Identify which cell holds the provided text, then report its [x, y] central coordinate. 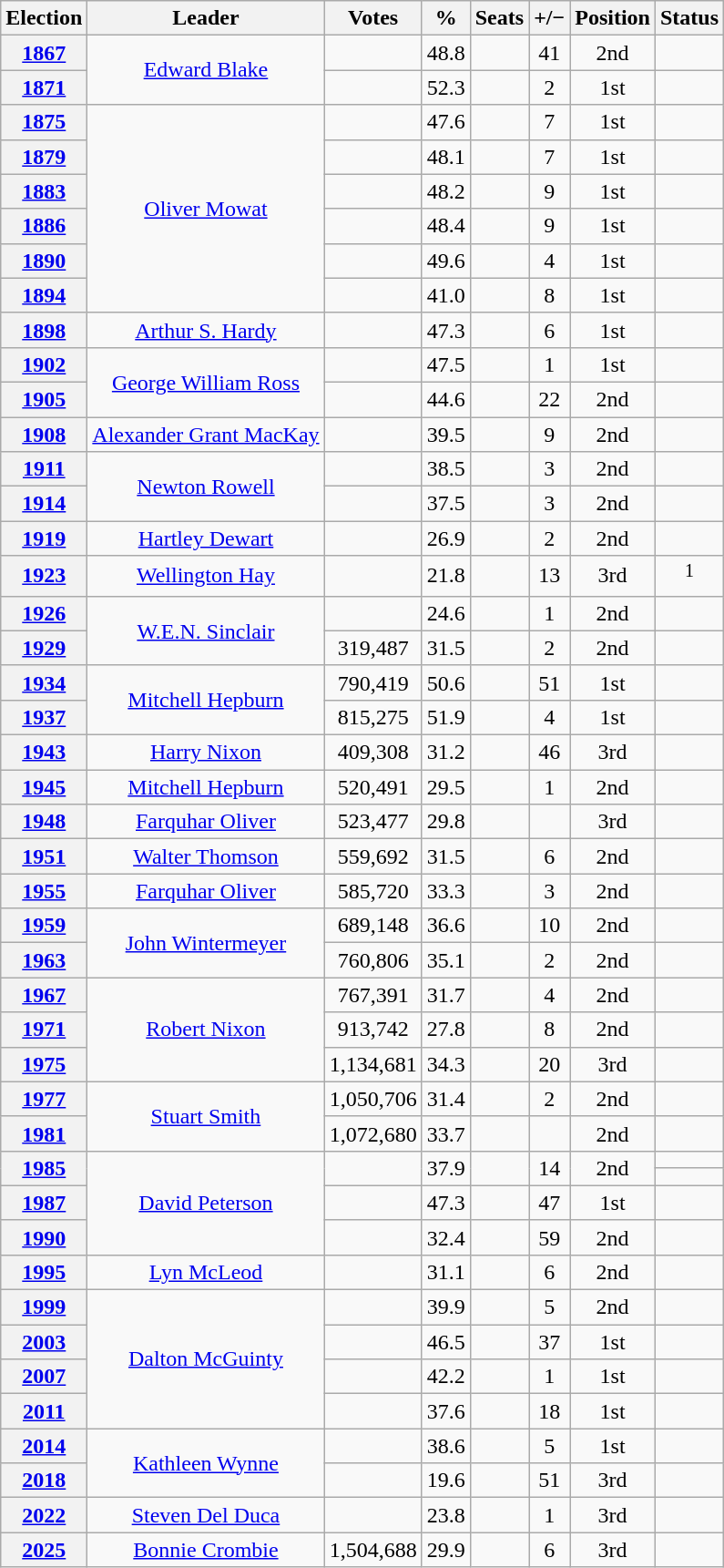
Robert Nixon [206, 1030]
1929 [44, 648]
1951 [44, 856]
29.8 [446, 822]
31.7 [446, 995]
29.9 [446, 1550]
47.5 [446, 364]
1985 [44, 1168]
913,742 [373, 1030]
59 [550, 1237]
1902 [44, 364]
1879 [44, 157]
27.8 [446, 1030]
520,491 [373, 787]
Lyn McLeod [206, 1272]
13 [550, 576]
32.4 [446, 1237]
1919 [44, 538]
1,050,706 [373, 1099]
Kathleen Wynne [206, 1463]
10 [550, 926]
37.6 [446, 1411]
Seats [499, 18]
1871 [44, 87]
2018 [44, 1481]
1945 [44, 787]
37 [550, 1342]
John Wintermeyer [206, 943]
689,148 [373, 926]
31.1 [446, 1272]
George William Ross [206, 382]
47 [550, 1203]
1959 [44, 926]
Edward Blake [206, 70]
35.1 [446, 960]
49.6 [446, 261]
38.6 [446, 1446]
+/− [550, 18]
47.6 [446, 122]
38.5 [446, 469]
David Peterson [206, 1203]
1975 [44, 1064]
41.0 [446, 295]
2011 [44, 1411]
1926 [44, 613]
24.6 [446, 613]
21.8 [446, 576]
1963 [44, 960]
1,072,680 [373, 1133]
20 [550, 1064]
39.9 [446, 1307]
1894 [44, 295]
Oliver Mowat [206, 209]
1867 [44, 53]
1981 [44, 1133]
31.4 [446, 1099]
33.7 [446, 1133]
Newton Rowell [206, 487]
Hartley Dewart [206, 538]
1875 [44, 122]
1898 [44, 330]
1886 [44, 226]
W.E.N. Sinclair [206, 630]
Alexander Grant MacKay [206, 435]
760,806 [373, 960]
48.4 [446, 226]
1883 [44, 191]
51.9 [446, 717]
1937 [44, 717]
Votes [373, 18]
1890 [44, 261]
50.6 [446, 682]
22 [550, 399]
1,134,681 [373, 1064]
Harry Nixon [206, 753]
1977 [44, 1099]
1990 [44, 1237]
41 [550, 53]
23.8 [446, 1515]
1995 [44, 1272]
29.5 [446, 787]
42.2 [446, 1377]
1911 [44, 469]
1934 [44, 682]
1948 [44, 822]
19.6 [446, 1481]
2007 [44, 1377]
Position [613, 18]
Stuart Smith [206, 1116]
37.9 [446, 1168]
559,692 [373, 856]
523,477 [373, 822]
319,487 [373, 648]
1908 [44, 435]
Leader [206, 18]
767,391 [373, 995]
Wellington Hay [206, 576]
48.1 [446, 157]
1967 [44, 995]
% [446, 18]
1905 [44, 399]
Status [688, 18]
Dalton McGuinty [206, 1359]
2003 [44, 1342]
1914 [44, 504]
2025 [44, 1550]
1955 [44, 891]
2022 [44, 1515]
46 [550, 753]
815,275 [373, 717]
37.5 [446, 504]
26.9 [446, 538]
31.2 [446, 753]
36.6 [446, 926]
585,720 [373, 891]
Walter Thomson [206, 856]
1999 [44, 1307]
48.2 [446, 191]
44.6 [446, 399]
Steven Del Duca [206, 1515]
Bonnie Crombie [206, 1550]
790,419 [373, 682]
18 [550, 1411]
46.5 [446, 1342]
33.3 [446, 891]
409,308 [373, 753]
34.3 [446, 1064]
1943 [44, 753]
1971 [44, 1030]
48.8 [446, 53]
1,504,688 [373, 1550]
52.3 [446, 87]
14 [550, 1168]
39.5 [446, 435]
Arthur S. Hardy [206, 330]
1923 [44, 576]
2014 [44, 1446]
Election [44, 18]
1987 [44, 1203]
